Detect which cell encompasses the target text, then output its [X, Y] center coordinate. 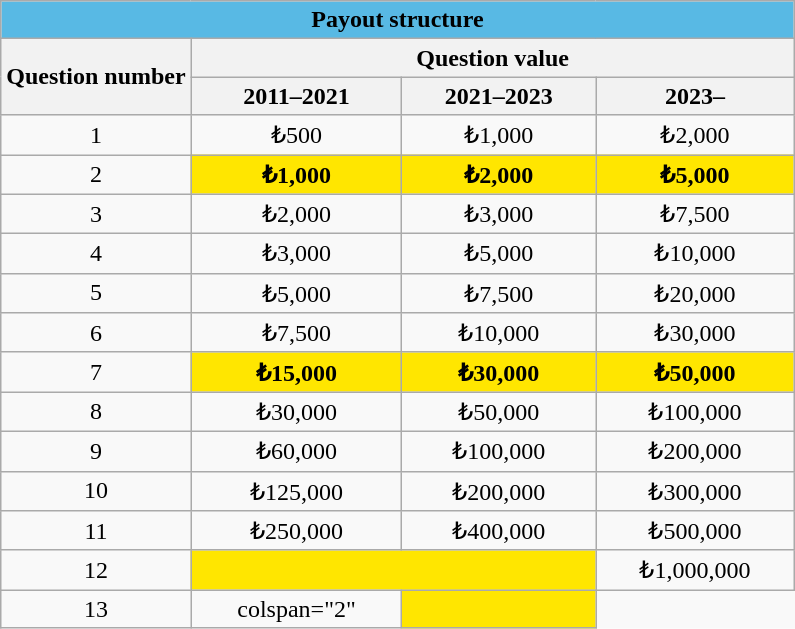
Payout structure [398, 20]
3 [96, 214]
₺20,000 [696, 293]
₺300,000 [696, 491]
₺250,000 [296, 531]
13 [96, 609]
₺500 [296, 135]
8 [96, 412]
1 [96, 135]
6 [96, 333]
₺1,000,000 [696, 570]
10 [96, 491]
2023– [696, 96]
2011–2021 [296, 96]
4 [96, 254]
₺15,000 [296, 372]
Question number [96, 77]
colspan="2" [296, 609]
9 [96, 451]
12 [96, 570]
₺500,000 [696, 531]
Question value [492, 58]
₺60,000 [296, 451]
5 [96, 293]
₺400,000 [499, 531]
2 [96, 174]
7 [96, 372]
11 [96, 531]
2021–2023 [499, 96]
₺125,000 [296, 491]
